Pinpoint the cell where the given text exists, returning its [X, Y] midpoint coordinate. 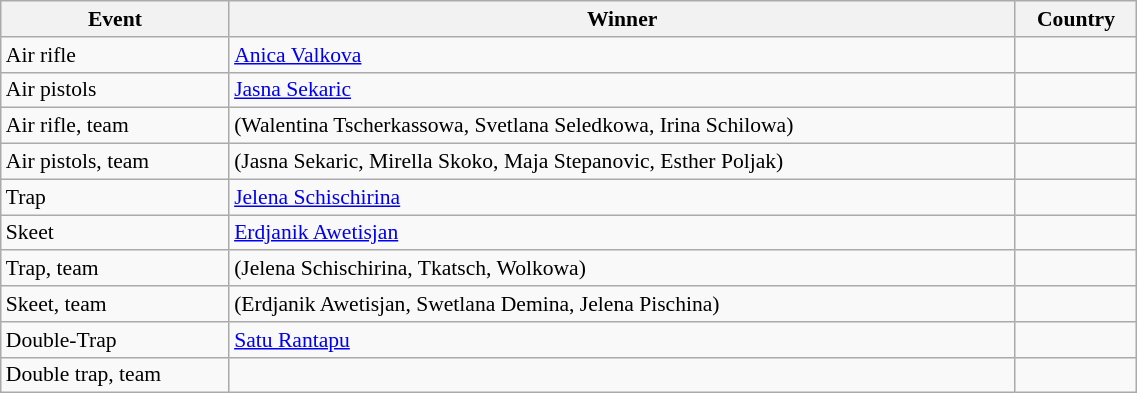
Jelena Schischirina [622, 197]
Satu Rantapu [622, 340]
(Jasna Sekaric, Mirella Skoko, Maja Stepanovic, Esther Poljak) [622, 162]
Winner [622, 19]
Skeet, team [115, 304]
(Walentina Tscherkassowa, Svetlana Seledkowa, Irina Schilowa) [622, 126]
Air pistols, team [115, 162]
Jasna Sekaric [622, 90]
Air rifle [115, 55]
Air rifle, team [115, 126]
Erdjanik Awetisjan [622, 233]
Country [1076, 19]
(Erdjanik Awetisjan, Swetlana Demina, Jelena Pischina) [622, 304]
Skeet [115, 233]
Trap, team [115, 269]
Event [115, 19]
Double-Trap [115, 340]
Air pistols [115, 90]
Anica Valkova [622, 55]
(Jelena Schischirina, Tkatsch, Wolkowa) [622, 269]
Trap [115, 197]
Double trap, team [115, 375]
